Pinpoint the cell where the given text exists, returning its [x, y] midpoint coordinate. 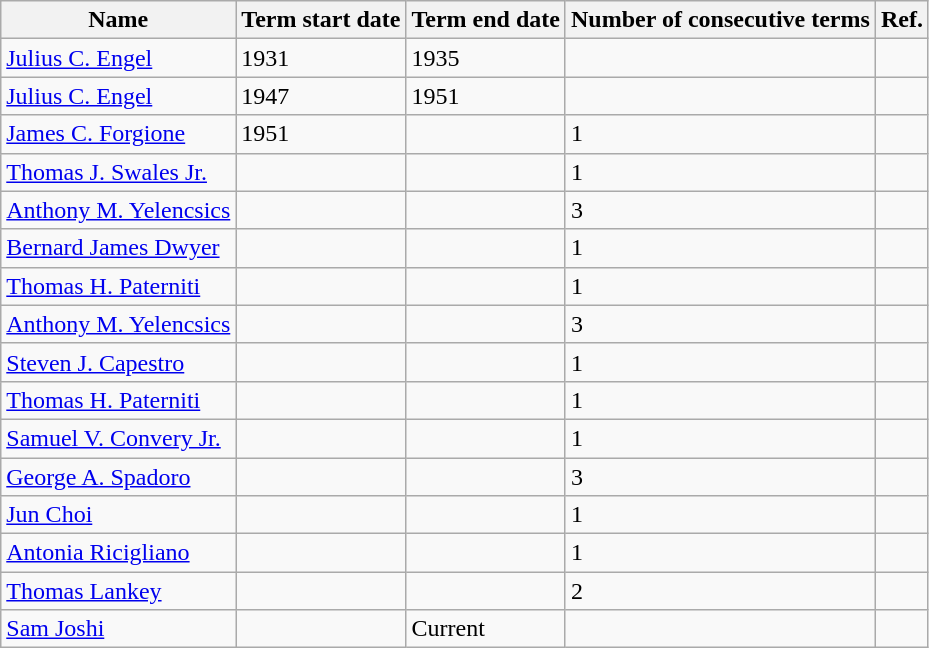
1935 [486, 58]
1931 [321, 58]
Term end date [486, 20]
2 [720, 591]
Sam Joshi [118, 629]
Thomas Lankey [118, 591]
Samuel V. Convery Jr. [118, 438]
Ref. [902, 20]
Name [118, 20]
Jun Choi [118, 515]
George A. Spadoro [118, 477]
Number of consecutive terms [720, 20]
Term start date [321, 20]
Current [486, 629]
1947 [321, 96]
Thomas J. Swales Jr. [118, 172]
James C. Forgione [118, 134]
Antonia Ricigliano [118, 553]
Bernard James Dwyer [118, 248]
Steven J. Capestro [118, 362]
